Find where the given text appears and provide that cell's center as (X, Y) coordinate. 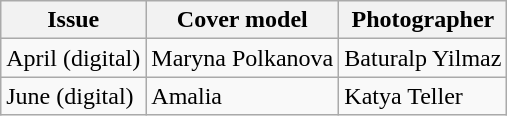
Maryna Polkanova (242, 58)
June (digital) (74, 96)
Cover model (242, 20)
Photographer (423, 20)
Amalia (242, 96)
April (digital) (74, 58)
Issue (74, 20)
Katya Teller (423, 96)
Baturalp Yilmaz (423, 58)
